Find where the given text appears and provide that cell's center as (x, y) coordinate. 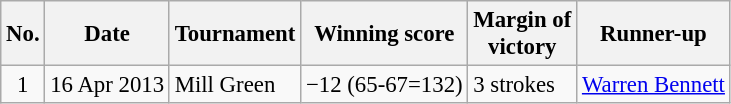
Winning score (384, 34)
Runner-up (654, 34)
Mill Green (234, 85)
Margin ofvictory (522, 34)
No. (23, 34)
Warren Bennett (654, 85)
1 (23, 85)
16 Apr 2013 (107, 85)
Date (107, 34)
−12 (65-67=132) (384, 85)
Tournament (234, 34)
3 strokes (522, 85)
